Search for the cell housing the specified text and yield its [x, y] center coordinate. 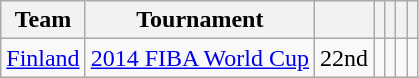
Team [43, 20]
Tournament [200, 20]
22nd [344, 58]
Finland [43, 58]
2014 FIBA World Cup [200, 58]
